Pinpoint the cell where the given text exists, returning its (X, Y) midpoint coordinate. 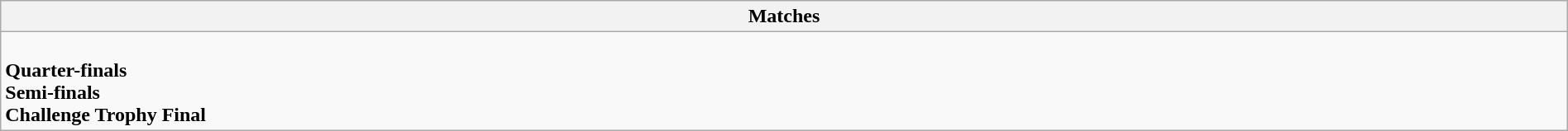
Quarter-finals Semi-finals Challenge Trophy Final (784, 81)
Matches (784, 16)
